Return [x, y] of the center of cell containing provided text 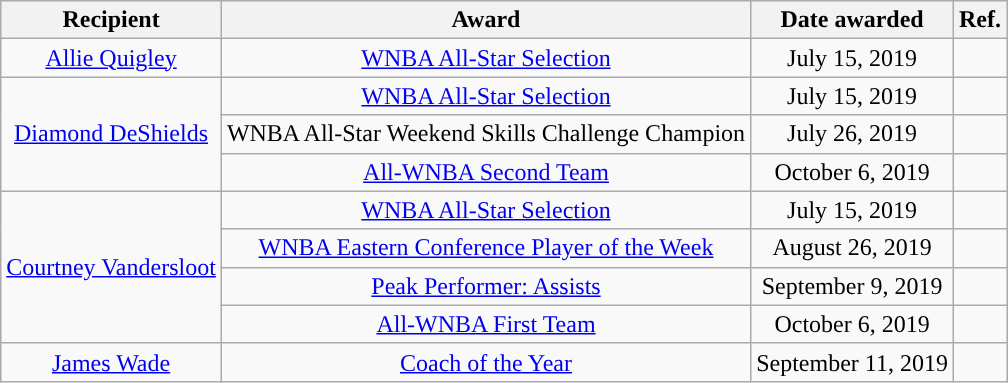
Coach of the Year [486, 362]
Courtney Vandersloot [112, 267]
Peak Performer: Assists [486, 286]
All-WNBA Second Team [486, 172]
Allie Quigley [112, 58]
Date awarded [852, 20]
Diamond DeShields [112, 134]
August 26, 2019 [852, 248]
Ref. [980, 20]
WNBA Eastern Conference Player of the Week [486, 248]
Recipient [112, 20]
WNBA All-Star Weekend Skills Challenge Champion [486, 134]
September 11, 2019 [852, 362]
September 9, 2019 [852, 286]
July 26, 2019 [852, 134]
Award [486, 20]
All-WNBA First Team [486, 324]
James Wade [112, 362]
